Return [X, Y] of the center of cell containing provided text 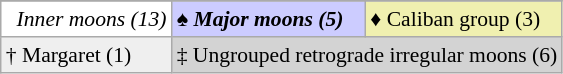
Inner moons (13) [86, 19]
‡ Ungrouped retrograde irregular moons (6) [368, 54]
† Margaret (1) [86, 54]
♦ Caliban group (3) [464, 19]
♠ Major moons (5) [269, 19]
